Locate the cell with the specified text and output its [X, Y] center coordinate. 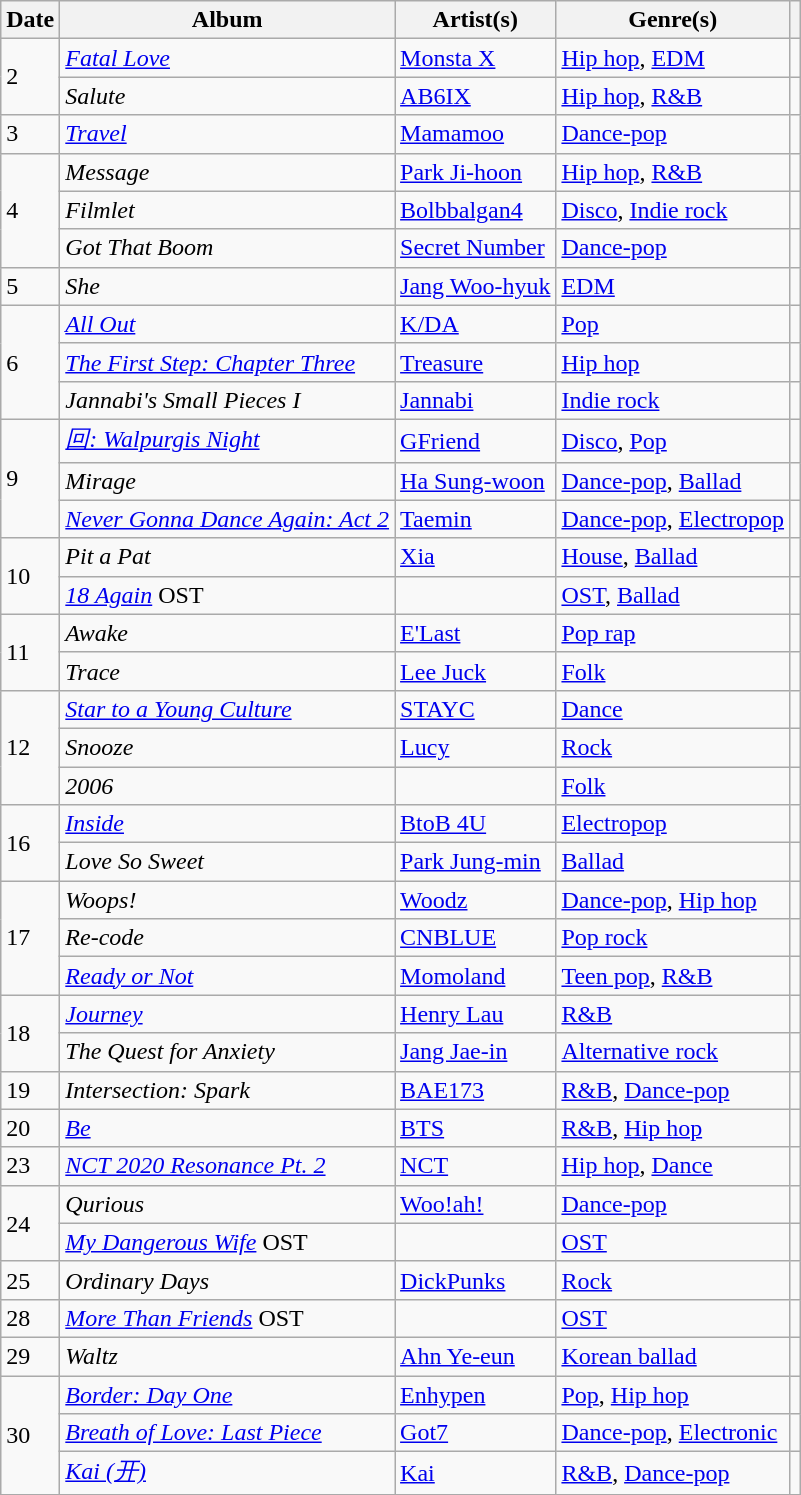
Teen pop, R&B [673, 976]
Ahn Ye-eun [476, 1356]
EDM [673, 286]
Pop rock [673, 938]
Waltz [228, 1356]
18 Again OST [228, 595]
More Than Friends OST [228, 1318]
BtoB 4U [476, 824]
3 [30, 134]
Salute [228, 96]
Jannabi [476, 400]
Pop [673, 324]
23 [30, 1166]
28 [30, 1318]
Album [228, 20]
Lucy [476, 747]
Awake [228, 633]
BAE173 [476, 1090]
18 [30, 1033]
9 [30, 478]
Inside [228, 824]
Pop, Hip hop [673, 1395]
Re-code [228, 938]
Dance-pop, Electropop [673, 519]
17 [30, 938]
Park Ji-hoon [476, 172]
All Out [228, 324]
Be [228, 1128]
Enhypen [476, 1395]
NCT [476, 1166]
Secret Number [476, 248]
STAYC [476, 709]
Snooze [228, 747]
AB6IX [476, 96]
GFriend [476, 440]
She [228, 286]
DickPunks [476, 1280]
Genre(s) [673, 20]
Mirage [228, 481]
Got7 [476, 1433]
Dance [673, 709]
Indie rock [673, 400]
25 [30, 1280]
Ordinary Days [228, 1280]
30 [30, 1436]
House, Ballad [673, 557]
Journey [228, 1014]
12 [30, 747]
K/DA [476, 324]
Breath of Love: Last Piece [228, 1433]
Filmlet [228, 210]
Korean ballad [673, 1356]
Hip hop, EDM [673, 58]
5 [30, 286]
Artist(s) [476, 20]
Kai (开) [228, 1474]
Hip hop, Dance [673, 1166]
Jang Jae-in [476, 1052]
Ballad [673, 862]
The Quest for Anxiety [228, 1052]
Fatal Love [228, 58]
20 [30, 1128]
19 [30, 1090]
11 [30, 652]
Electropop [673, 824]
Taemin [476, 519]
Bolbbalgan4 [476, 210]
Monsta X [476, 58]
Got That Boom [228, 248]
Never Gonna Dance Again: Act 2 [228, 519]
The First Step: Chapter Three [228, 362]
Love So Sweet [228, 862]
Jang Woo-hyuk [476, 286]
Disco, Indie rock [673, 210]
Qurious [228, 1204]
Park Jung-min [476, 862]
Disco, Pop [673, 440]
Border: Day One [228, 1395]
29 [30, 1356]
Message [228, 172]
Kai [476, 1474]
R&B [673, 1014]
2 [30, 77]
Hip hop [673, 362]
E'Last [476, 633]
4 [30, 210]
Treasure [476, 362]
Jannabi's Small Pieces I [228, 400]
Alternative rock [673, 1052]
NCT 2020 Resonance Pt. 2 [228, 1166]
16 [30, 843]
Mamamoo [476, 134]
Pop rap [673, 633]
CNBLUE [476, 938]
My Dangerous Wife OST [228, 1242]
10 [30, 576]
Henry Lau [476, 1014]
回: Walpurgis Night [228, 440]
BTS [476, 1128]
24 [30, 1223]
Star to a Young Culture [228, 709]
Xia [476, 557]
OST, Ballad [673, 595]
Ready or Not [228, 976]
Lee Juck [476, 671]
Date [30, 20]
6 [30, 362]
Pit a Pat [228, 557]
Dance-pop, Electronic [673, 1433]
Woo!ah! [476, 1204]
2006 [228, 785]
Woops! [228, 900]
R&B, Hip hop [673, 1128]
Dance-pop, Ballad [673, 481]
Woodz [476, 900]
Ha Sung-woon [476, 481]
Trace [228, 671]
Travel [228, 134]
Dance-pop, Hip hop [673, 900]
Intersection: Spark [228, 1090]
Momoland [476, 976]
